Provide the [X, Y] coordinate of the cell's center where the given text is located.  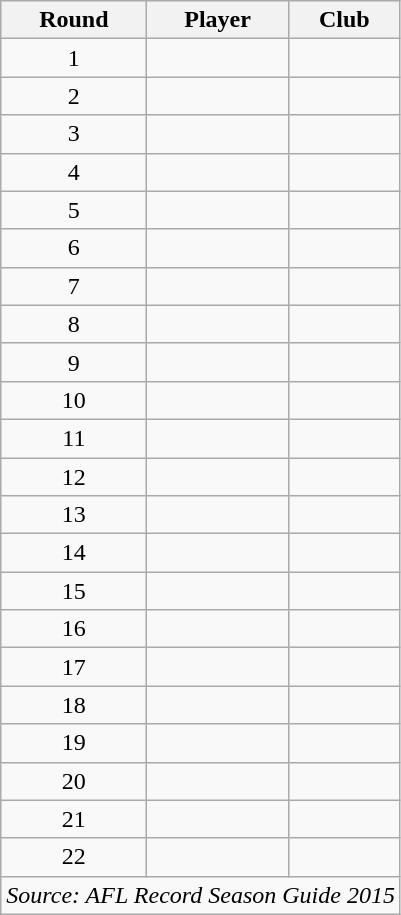
11 [74, 438]
16 [74, 629]
4 [74, 172]
8 [74, 324]
Round [74, 20]
19 [74, 743]
14 [74, 553]
Player [218, 20]
5 [74, 210]
Source: AFL Record Season Guide 2015 [201, 895]
12 [74, 477]
13 [74, 515]
20 [74, 781]
3 [74, 134]
Club [344, 20]
7 [74, 286]
2 [74, 96]
21 [74, 819]
10 [74, 400]
22 [74, 857]
9 [74, 362]
18 [74, 705]
15 [74, 591]
1 [74, 58]
17 [74, 667]
6 [74, 248]
